Pinpoint the cell where the given text exists, returning its (X, Y) midpoint coordinate. 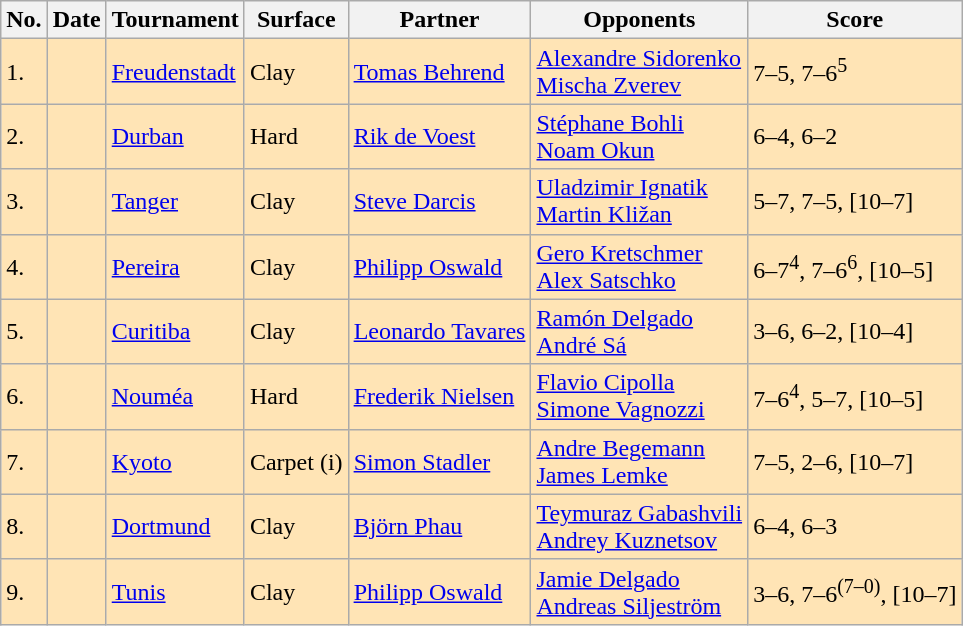
Uladzimir Ignatik Martin Kližan (640, 202)
Score (855, 20)
3–6, 6–2, [10–4] (855, 332)
Ramón Delgado André Sá (640, 332)
Tournament (175, 20)
3. (24, 202)
Tomas Behrend (440, 72)
Dortmund (175, 526)
5–7, 7–5, [10–7] (855, 202)
7–5, 2–6, [10–7] (855, 462)
Carpet (i) (296, 462)
Alexandre Sidorenko Mischa Zverev (640, 72)
3–6, 7–6(7–0), [10–7] (855, 592)
Date (76, 20)
Tunis (175, 592)
Opponents (640, 20)
Leonardo Tavares (440, 332)
Nouméa (175, 396)
No. (24, 20)
Kyoto (175, 462)
4. (24, 266)
Stéphane Bohli Noam Okun (640, 136)
9. (24, 592)
2. (24, 136)
Simon Stadler (440, 462)
Gero Kretschmer Alex Satschko (640, 266)
Rik de Voest (440, 136)
1. (24, 72)
6–4, 6–2 (855, 136)
Steve Darcis (440, 202)
6. (24, 396)
Teymuraz Gabashvili Andrey Kuznetsov (640, 526)
7. (24, 462)
Jamie Delgado Andreas Siljeström (640, 592)
Frederik Nielsen (440, 396)
Andre Begemann James Lemke (640, 462)
Pereira (175, 266)
Björn Phau (440, 526)
6–74, 7–66, [10–5] (855, 266)
Curitiba (175, 332)
Tanger (175, 202)
8. (24, 526)
Surface (296, 20)
5. (24, 332)
Partner (440, 20)
7–5, 7–65 (855, 72)
Freudenstadt (175, 72)
Durban (175, 136)
Flavio Cipolla Simone Vagnozzi (640, 396)
7–64, 5–7, [10–5] (855, 396)
6–4, 6–3 (855, 526)
